Determine the [x, y] coordinate at the center of the cell enclosing the given text.  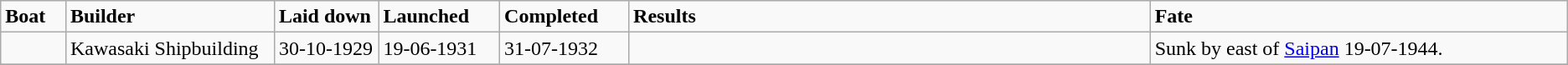
Sunk by east of Saipan 19-07-1944. [1359, 48]
Launched [439, 17]
Boat [34, 17]
Results [890, 17]
Laid down [326, 17]
Completed [565, 17]
19-06-1931 [439, 48]
Builder [169, 17]
31-07-1932 [565, 48]
Fate [1359, 17]
Kawasaki Shipbuilding [169, 48]
30-10-1929 [326, 48]
